From the cell containing the given text, extract its center point as (x, y) coordinate. 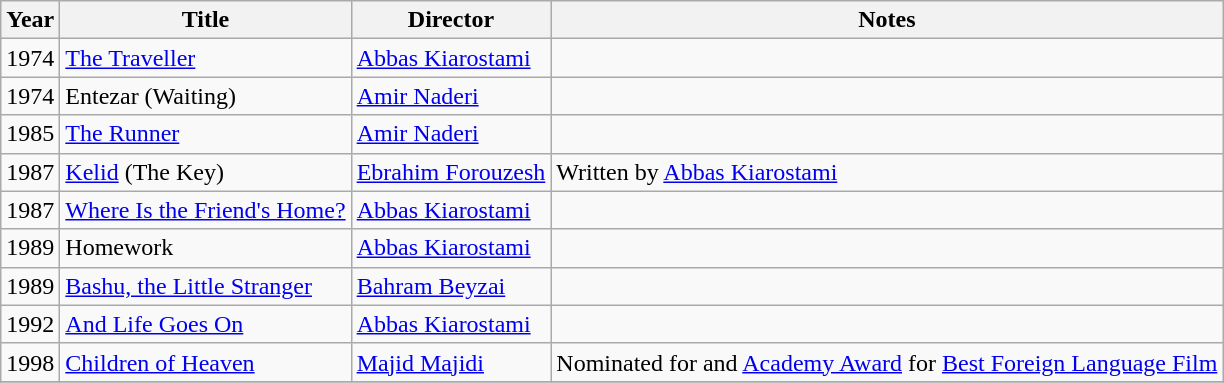
Title (206, 20)
Bashu, the Little Stranger (206, 286)
Homework (206, 248)
Bahram Beyzai (451, 286)
Entezar (Waiting) (206, 96)
Notes (887, 20)
Director (451, 20)
Written by Abbas Kiarostami (887, 172)
The Traveller (206, 58)
Majid Majidi (451, 362)
Children of Heaven (206, 362)
1985 (30, 134)
And Life Goes On (206, 324)
Year (30, 20)
1992 (30, 324)
Where Is the Friend's Home? (206, 210)
Nominated for and Academy Award for Best Foreign Language Film (887, 362)
1998 (30, 362)
The Runner (206, 134)
Ebrahim Forouzesh (451, 172)
Kelid (The Key) (206, 172)
